Pinpoint the cell where the given text exists, returning its [x, y] midpoint coordinate. 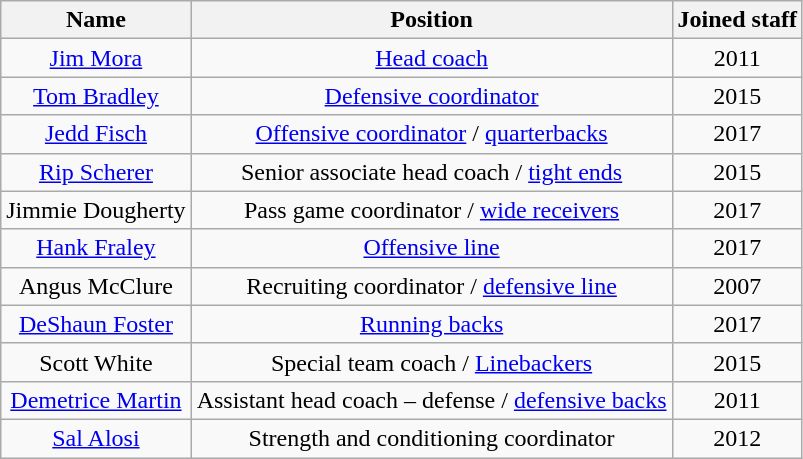
Assistant head coach – defense / defensive backs [432, 400]
Name [96, 20]
2007 [737, 286]
Jimmie Dougherty [96, 210]
Offensive line [432, 248]
Tom Bradley [96, 96]
Pass game coordinator / wide receivers [432, 210]
Hank Fraley [96, 248]
Strength and conditioning coordinator [432, 438]
Head coach [432, 58]
2012 [737, 438]
Sal Alosi [96, 438]
Running backs [432, 324]
Recruiting coordinator / defensive line [432, 286]
Scott White [96, 362]
Special team coach / Linebackers [432, 362]
Demetrice Martin [96, 400]
Defensive coordinator [432, 96]
Rip Scherer [96, 172]
Position [432, 20]
Angus McClure [96, 286]
DeShaun Foster [96, 324]
Offensive coordinator / quarterbacks [432, 134]
Jedd Fisch [96, 134]
Jim Mora [96, 58]
Senior associate head coach / tight ends [432, 172]
Joined staff [737, 20]
